Pinpoint the cell where the given text exists, returning its [X, Y] midpoint coordinate. 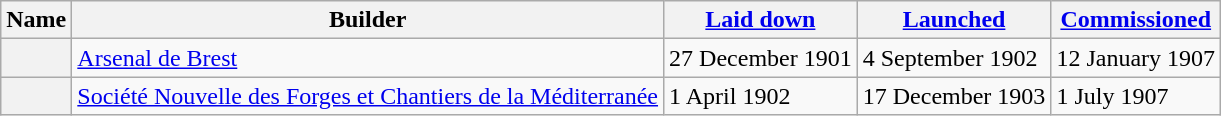
4 September 1902 [954, 58]
Arsenal de Brest [368, 58]
12 January 1907 [1136, 58]
1 April 1902 [761, 96]
Laid down [761, 20]
27 December 1901 [761, 58]
Launched [954, 20]
1 July 1907 [1136, 96]
Commissioned [1136, 20]
Société Nouvelle des Forges et Chantiers de la Méditerranée [368, 96]
17 December 1903 [954, 96]
Name [36, 20]
Builder [368, 20]
